Identify which cell holds the provided text, then report its [x, y] central coordinate. 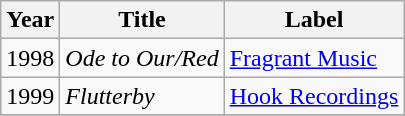
Title [142, 20]
Hook Recordings [314, 96]
Year [30, 20]
1998 [30, 58]
Ode to Our/Red [142, 58]
Flutterby [142, 96]
1999 [30, 96]
Fragrant Music [314, 58]
Label [314, 20]
